Provide the (X, Y) coordinate of the cell's center where the given text is located.  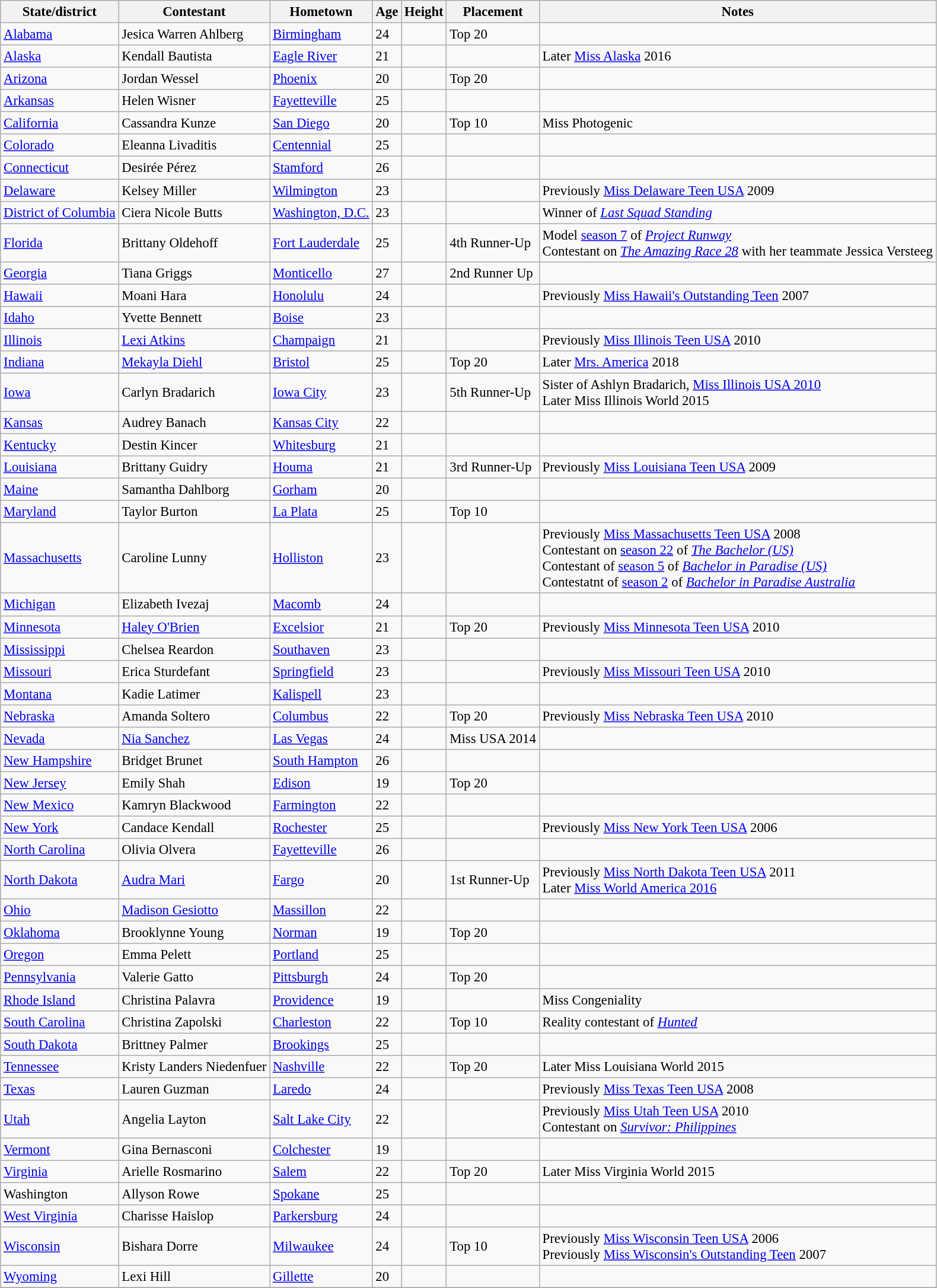
Allyson Rowe (195, 1194)
Christina Zapolski (195, 1022)
Sister of Ashlyn Bradarich, Miss Illinois USA 2010Later Miss Illinois World 2015 (738, 393)
Kansas (59, 423)
Lexi Hill (195, 1277)
Chelsea Reardon (195, 649)
Kamryn Blackwood (195, 805)
Stamford (321, 168)
Spokane (321, 1194)
New York (59, 828)
Portland (321, 955)
Elizabeth Ivezaj (195, 605)
Mekayla Diehl (195, 362)
Jesica Warren Ahlberg (195, 34)
New Jersey (59, 783)
1st Runner-Up (493, 880)
Pittsburgh (321, 977)
Houma (321, 467)
Kendall Bautista (195, 56)
Parkersburg (321, 1216)
Nevada (59, 738)
Lexi Atkins (195, 340)
Maine (59, 490)
Fargo (321, 880)
5th Runner-Up (493, 393)
Wyoming (59, 1277)
Olivia Olvera (195, 850)
Florida (59, 243)
4th Runner-Up (493, 243)
Arizona (59, 79)
Bristol (321, 362)
Samantha Dahlborg (195, 490)
La Plata (321, 512)
South Carolina (59, 1022)
Iowa City (321, 393)
Gorham (321, 490)
Virginia (59, 1172)
Salem (321, 1172)
Brittany Oldehoff (195, 243)
Connecticut (59, 168)
Previously Miss North Dakota Teen USA 2011Later Miss World America 2016 (738, 880)
Nashville (321, 1066)
Massachusetts (59, 559)
Oklahoma (59, 933)
Brooklynne Young (195, 933)
Later Miss Louisiana World 2015 (738, 1066)
Model season 7 of Project RunwayContestant on The Amazing Race 28 with her teammate Jessica Versteeg (738, 243)
Helen Wisner (195, 101)
Arkansas (59, 101)
Lauren Guzman (195, 1089)
Whitesburg (321, 445)
Macomb (321, 605)
Holliston (321, 559)
Previously Miss Illinois Teen USA 2010 (738, 340)
Illinois (59, 340)
Southaven (321, 649)
Yvette Bennett (195, 318)
Jordan Wessel (195, 79)
Contestant (195, 12)
South Hampton (321, 761)
Gina Bernasconi (195, 1149)
Height (424, 12)
Texas (59, 1089)
Previously Miss Minnesota Teen USA 2010 (738, 627)
Norman (321, 933)
Rochester (321, 828)
Bishara Dorre (195, 1246)
Placement (493, 12)
Candace Kendall (195, 828)
Audrey Banach (195, 423)
Idaho (59, 318)
Washington, D.C. (321, 212)
Eleanna Livaditis (195, 145)
3rd Runner-Up (493, 467)
Previously Miss Hawaii's Outstanding Teen 2007 (738, 295)
Kelsey Miller (195, 190)
Amanda Soltero (195, 716)
Birmingham (321, 34)
Delaware (59, 190)
Previously Miss Utah Teen USA 2010Contestant on Survivor: Philippines (738, 1120)
Tennessee (59, 1066)
Miss Photogenic (738, 123)
Laredo (321, 1089)
Vermont (59, 1149)
Massillon (321, 910)
Excelsior (321, 627)
Honolulu (321, 295)
Previously Miss Nebraska Teen USA 2010 (738, 716)
Milwaukee (321, 1246)
Hometown (321, 12)
Kansas City (321, 423)
Brittney Palmer (195, 1044)
Utah (59, 1120)
Winner of Last Squad Standing (738, 212)
Boise (321, 318)
District of Columbia (59, 212)
Wisconsin (59, 1246)
Desirée Pérez (195, 168)
Cassandra Kunze (195, 123)
Brittany Guidry (195, 467)
Reality contestant of Hunted (738, 1022)
California (59, 123)
Carlyn Bradarich (195, 393)
State/district (59, 12)
Nebraska (59, 716)
Previously Miss Delaware Teen USA 2009 (738, 190)
Fort Lauderdale (321, 243)
Emma Pelett (195, 955)
West Virginia (59, 1216)
Ciera Nicole Butts (195, 212)
Later Mrs. America 2018 (738, 362)
Indiana (59, 362)
Eagle River (321, 56)
Alaska (59, 56)
North Carolina (59, 850)
Moani Hara (195, 295)
Caroline Lunny (195, 559)
Georgia (59, 273)
South Dakota (59, 1044)
Columbus (321, 716)
Alabama (59, 34)
Nia Sanchez (195, 738)
Champaign (321, 340)
Las Vegas (321, 738)
Iowa (59, 393)
San Diego (321, 123)
Later Miss Virginia World 2015 (738, 1172)
Rhode Island (59, 1000)
Phoenix (321, 79)
Edison (321, 783)
Christina Palavra (195, 1000)
Colchester (321, 1149)
North Dakota (59, 880)
2nd Runner Up (493, 273)
Previously Miss Wisconsin Teen USA 2006Previously Miss Wisconsin's Outstanding Teen 2007 (738, 1246)
Audra Mari (195, 880)
Mississippi (59, 649)
Miss USA 2014 (493, 738)
Angelia Layton (195, 1120)
Providence (321, 1000)
Michigan (59, 605)
Notes (738, 12)
27 (387, 273)
Springfield (321, 671)
Pennsylvania (59, 977)
Louisiana (59, 467)
Missouri (59, 671)
Valerie Gatto (195, 977)
Maryland (59, 512)
Taylor Burton (195, 512)
Kentucky (59, 445)
Farmington (321, 805)
Brookings (321, 1044)
Hawaii (59, 295)
Miss Congeniality (738, 1000)
Arielle Rosmarino (195, 1172)
Colorado (59, 145)
Destin Kincer (195, 445)
Washington (59, 1194)
New Hampshire (59, 761)
Kadie Latimer (195, 694)
Bridget Brunet (195, 761)
Gillette (321, 1277)
Madison Gesiotto (195, 910)
Charisse Haislop (195, 1216)
Previously Miss New York Teen USA 2006 (738, 828)
Kalispell (321, 694)
Previously Miss Louisiana Teen USA 2009 (738, 467)
Monticello (321, 273)
New Mexico (59, 805)
Kristy Landers Niedenfuer (195, 1066)
Age (387, 12)
Wilmington (321, 190)
Previously Miss Texas Teen USA 2008 (738, 1089)
Ohio (59, 910)
Minnesota (59, 627)
Later Miss Alaska 2016 (738, 56)
Emily Shah (195, 783)
Oregon (59, 955)
Previously Miss Missouri Teen USA 2010 (738, 671)
Erica Sturdefant (195, 671)
Montana (59, 694)
Tiana Griggs (195, 273)
Salt Lake City (321, 1120)
Haley O'Brien (195, 627)
Centennial (321, 145)
Charleston (321, 1022)
